Scan for the cell matching the given text and deliver its (X, Y) coordinate at center. 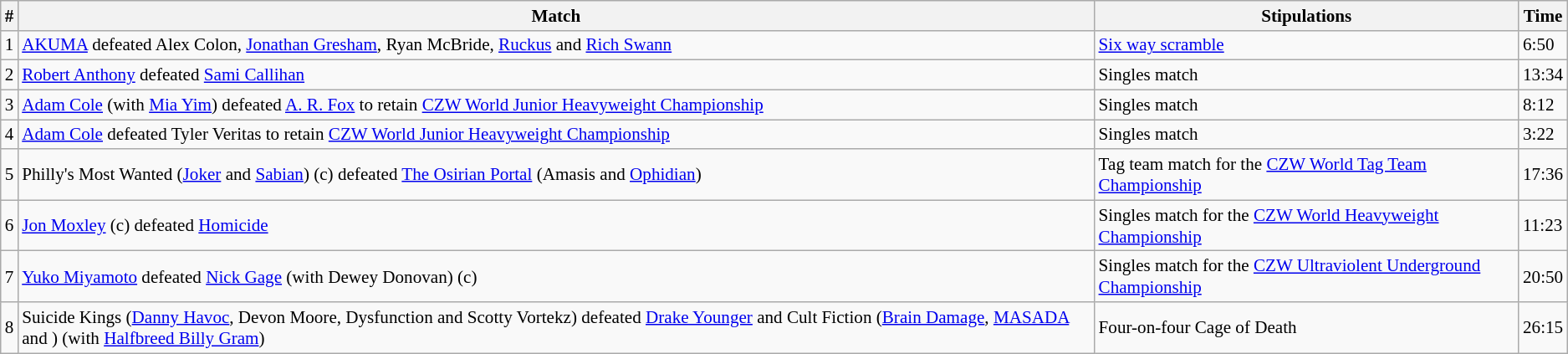
2 (10, 75)
# (10, 15)
Tag team match for the CZW World Tag Team Championship (1306, 174)
Four-on-four Cage of Death (1306, 328)
8 (10, 328)
Stipulations (1306, 15)
7 (10, 276)
6 (10, 226)
26:15 (1543, 328)
1 (10, 45)
20:50 (1543, 276)
Match (555, 15)
Singles match for the CZW World Heavyweight Championship (1306, 226)
AKUMA defeated Alex Colon, Jonathan Gresham, Ryan McBride, Ruckus and Rich Swann (555, 45)
Jon Moxley (c) defeated Homicide (555, 226)
17:36 (1543, 174)
Yuko Miyamoto defeated Nick Gage (with Dewey Donovan) (c) (555, 276)
Adam Cole (with Mia Yim) defeated A. R. Fox to retain CZW World Junior Heavyweight Championship (555, 104)
3 (10, 104)
Time (1543, 15)
5 (10, 174)
4 (10, 134)
Adam Cole defeated Tyler Veritas to retain CZW World Junior Heavyweight Championship (555, 134)
3:22 (1543, 134)
Philly's Most Wanted (Joker and Sabian) (c) defeated The Osirian Portal (Amasis and Ophidian) (555, 174)
11:23 (1543, 226)
Singles match for the CZW Ultraviolent Underground Championship (1306, 276)
Six way scramble (1306, 45)
Robert Anthony defeated Sami Callihan (555, 75)
13:34 (1543, 75)
6:50 (1543, 45)
8:12 (1543, 104)
